Locate the cell with the specified text and output its [X, Y] center coordinate. 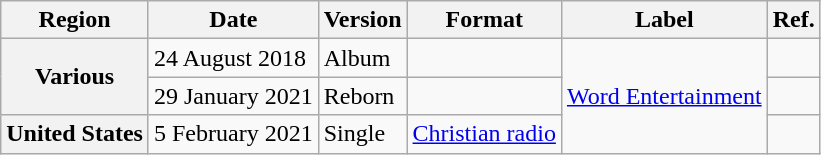
United States [75, 134]
Date [233, 20]
Various [75, 77]
Single [362, 134]
Region [75, 20]
Word Entertainment [664, 96]
29 January 2021 [233, 96]
Label [664, 20]
Version [362, 20]
24 August 2018 [233, 58]
Format [484, 20]
Reborn [362, 96]
5 February 2021 [233, 134]
Christian radio [484, 134]
Album [362, 58]
Ref. [794, 20]
